From the cell containing the given text, extract its center point as [x, y] coordinate. 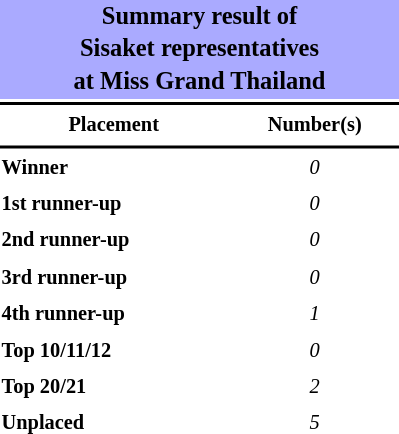
1st runner-up [114, 204]
2nd runner-up [114, 241]
3rd runner-up [114, 278]
2 [314, 387]
1 [314, 314]
Winner [114, 168]
4th runner-up [114, 314]
Placement [114, 125]
Top 10/11/12 [114, 351]
Top 20/21 [114, 387]
Number(s) [314, 125]
Summary result ofSisaket representativesat Miss Grand Thailand [200, 50]
